Extract the [x, y] coordinate from the center of the cell holding the provided text.  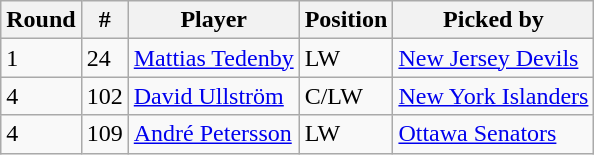
C/LW [346, 96]
Ottawa Senators [494, 134]
New York Islanders [494, 96]
Picked by [494, 20]
David Ullström [214, 96]
Mattias Tedenby [214, 58]
102 [104, 96]
Player [214, 20]
André Petersson [214, 134]
24 [104, 58]
New Jersey Devils [494, 58]
109 [104, 134]
1 [41, 58]
Round [41, 20]
# [104, 20]
Position [346, 20]
